Provide the [x, y] coordinate of the cell's center where the given text is located.  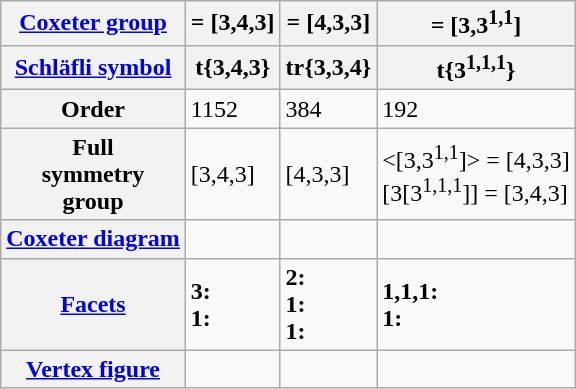
Vertex figure [94, 369]
3: 1: [232, 304]
Schläfli symbol [94, 68]
Coxeter diagram [94, 239]
Coxeter group [94, 24]
t{3,4,3} [232, 68]
384 [328, 109]
1,1,1: 1: [476, 304]
Facets [94, 304]
= [3,31,1] [476, 24]
[3,4,3] [232, 174]
Order [94, 109]
= [3,4,3] [232, 24]
2: 1: 1: [328, 304]
192 [476, 109]
tr{3,3,4} [328, 68]
1152 [232, 109]
= [4,3,3] [328, 24]
t{31,1,1} [476, 68]
<[3,31,1]> = [4,3,3][3[31,1,1]] = [3,4,3] [476, 174]
Fullsymmetrygroup [94, 174]
[4,3,3] [328, 174]
